Find where the given text appears and provide that cell's center as (X, Y) coordinate. 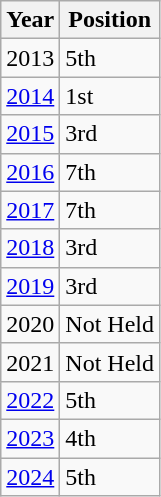
2018 (30, 248)
1st (110, 96)
4th (110, 438)
2013 (30, 58)
2023 (30, 438)
2020 (30, 324)
2014 (30, 96)
2021 (30, 362)
2017 (30, 210)
Year (30, 20)
2024 (30, 477)
2019 (30, 286)
2015 (30, 134)
2022 (30, 400)
Position (110, 20)
2016 (30, 172)
